Return the (x, y) coordinate for the center point of the cell that contains the specified text.  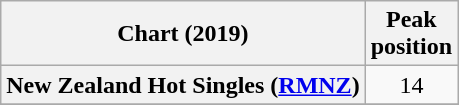
New Zealand Hot Singles (RMNZ) (183, 85)
Peakposition (411, 34)
Chart (2019) (183, 34)
14 (411, 85)
